For the text-containing cell, return its midpoint in [x, y] coordinate format. 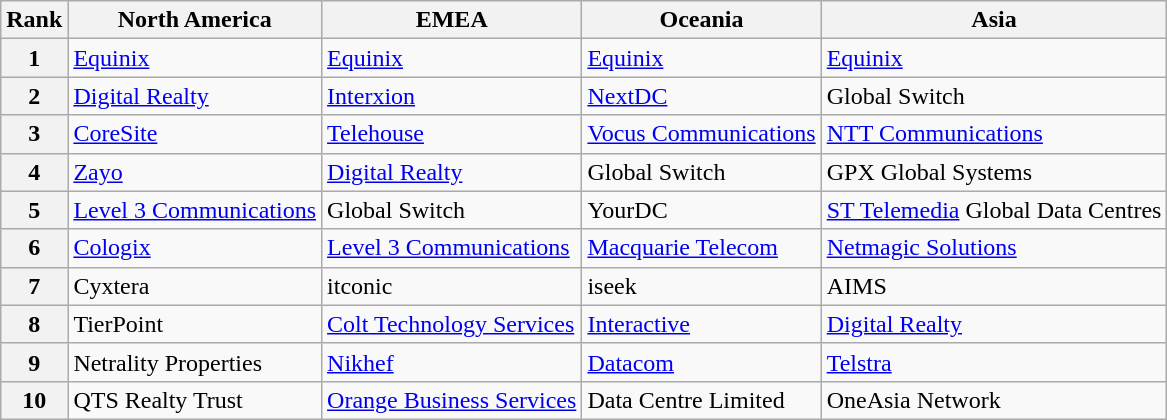
10 [34, 400]
GPX Global Systems [994, 172]
Datacom [702, 362]
Colt Technology Services [452, 324]
YourDC [702, 210]
Cologix [195, 248]
NextDC [702, 96]
1 [34, 58]
Asia [994, 20]
Interxion [452, 96]
Rank [34, 20]
AIMS [994, 286]
Zayo [195, 172]
NTT Communications [994, 134]
CoreSite [195, 134]
8 [34, 324]
Cyxtera [195, 286]
9 [34, 362]
Netrality Properties [195, 362]
EMEA [452, 20]
5 [34, 210]
Interactive [702, 324]
4 [34, 172]
Data Centre Limited [702, 400]
TierPoint [195, 324]
Telstra [994, 362]
ST Telemedia Global Data Centres [994, 210]
6 [34, 248]
Netmagic Solutions [994, 248]
OneAsia Network [994, 400]
itconic [452, 286]
Nikhef [452, 362]
Oceania [702, 20]
Telehouse [452, 134]
Orange Business Services [452, 400]
Macquarie Telecom [702, 248]
iseek [702, 286]
3 [34, 134]
Vocus Communications [702, 134]
QTS Realty Trust [195, 400]
North America [195, 20]
2 [34, 96]
7 [34, 286]
